Provide the (X, Y) coordinate of the cell's center where the given text is located.  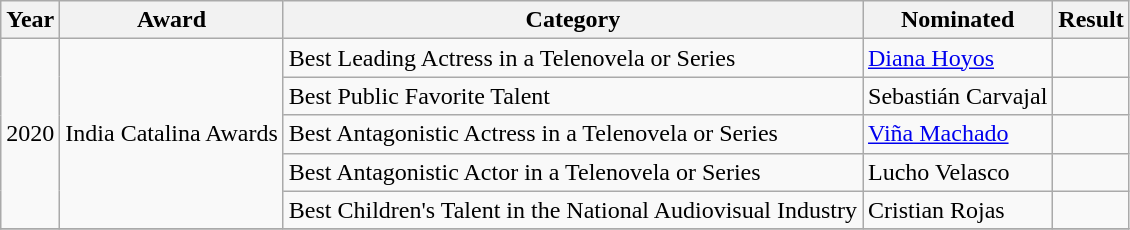
Viña Machado (957, 134)
Sebastián Carvajal (957, 96)
Best Public Favorite Talent (572, 96)
Nominated (957, 20)
Best Leading Actress in a Telenovela or Series (572, 58)
Lucho Velasco (957, 172)
India Catalina Awards (172, 134)
Best Antagonistic Actress in a Telenovela or Series (572, 134)
2020 (30, 134)
Cristian Rojas (957, 210)
Diana Hoyos (957, 58)
Award (172, 20)
Year (30, 20)
Best Children's Talent in the National Audiovisual Industry (572, 210)
Best Antagonistic Actor in a Telenovela or Series (572, 172)
Result (1091, 20)
Category (572, 20)
